Output the (x, y) coordinate of the center of the cell containing the given text.  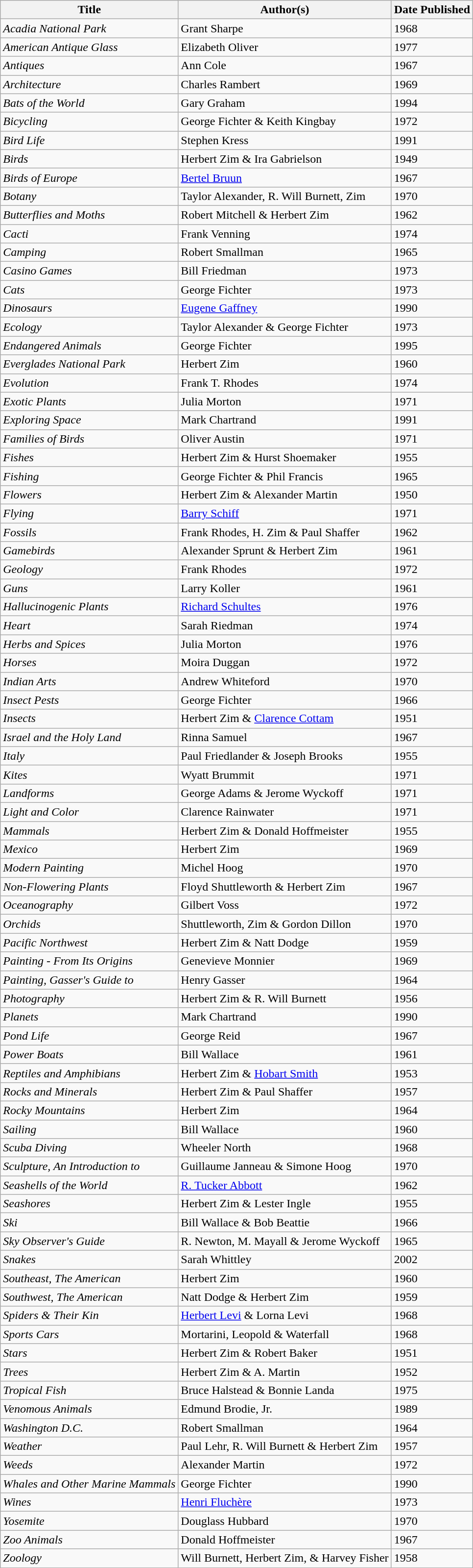
Andrew Whiteford (285, 681)
Herbert Zim & Paul Shaffer (285, 1092)
Bird Life (89, 140)
Taylor Alexander, R. Will Burnett, Zim (285, 196)
Mammals (89, 831)
Richard Schultes (285, 607)
Venomous Animals (89, 1409)
Paul Friedlander & Joseph Brooks (285, 756)
Stars (89, 1353)
Power Boats (89, 1054)
Title (89, 10)
Herbert Zim & Hurst Shoemaker (285, 457)
Charles Rambert (285, 84)
Bruce Halstead & Bonnie Landa (285, 1390)
Exotic Plants (89, 401)
Gilbert Voss (285, 905)
Larry Koller (285, 588)
Butterflies and Moths (89, 215)
Herbs and Spices (89, 644)
American Antique Glass (89, 47)
Dinosaurs (89, 308)
Ski (89, 1222)
Casino Games (89, 271)
1989 (432, 1409)
Hallucinogenic Plants (89, 607)
Eugene Gaffney (285, 308)
Scuba Diving (89, 1148)
Geology (89, 570)
Edmund Brodie, Jr. (285, 1409)
Herbert Levi & Lorna Levi (285, 1316)
Oliver Austin (285, 439)
George Fichter & Phil Francis (285, 476)
Wines (89, 1502)
Herbert Zim & Clarence Cottam (285, 719)
Tropical Fish (89, 1390)
Guns (89, 588)
Bertel Bruun (285, 177)
Robert Mitchell & Herbert Zim (285, 215)
Bill Friedman (285, 271)
Fishes (89, 457)
Weather (89, 1446)
Alexander Sprunt & Herbert Zim (285, 551)
1949 (432, 159)
Henry Gasser (285, 980)
Orchids (89, 924)
Pond Life (89, 1036)
Italy (89, 756)
Author(s) (285, 10)
Ecology (89, 327)
Wyatt Brummit (285, 774)
Sarah Riedman (285, 625)
Spiders & Their Kin (89, 1316)
1956 (432, 998)
1977 (432, 47)
Moira Duggan (285, 663)
R. Tucker Abbott (285, 1185)
Painting - From Its Origins (89, 961)
Herbert Zim & Donald Hoffmeister (285, 831)
R. Newton, M. Mayall & Jerome Wyckoff (285, 1241)
Taylor Alexander & George Fichter (285, 327)
Southwest, The American (89, 1297)
Pacific Northwest (89, 943)
Botany (89, 196)
Zoology (89, 1558)
Seashores (89, 1204)
Acadia National Park (89, 28)
Flying (89, 513)
1958 (432, 1558)
Elizabeth Oliver (285, 47)
Floyd Shuttleworth & Herbert Zim (285, 887)
Paul Lehr, R. Will Burnett & Herbert Zim (285, 1446)
Evolution (89, 383)
Shuttleworth, Zim & Gordon Dillon (285, 924)
Birds of Europe (89, 177)
Frank T. Rhodes (285, 383)
1975 (432, 1390)
Snakes (89, 1260)
Weeds (89, 1465)
Sports Cars (89, 1334)
Modern Painting (89, 868)
1995 (432, 346)
Whales and Other Marine Mammals (89, 1484)
Michel Hoog (285, 868)
Guillaume Janneau & Simone Hoog (285, 1167)
Frank Rhodes, H. Zim & Paul Shaffer (285, 532)
Frank Venning (285, 234)
Alexander Martin (285, 1465)
Wheeler North (285, 1148)
Herbert Zim & Hobart Smith (285, 1073)
Grant Sharpe (285, 28)
Genevieve Monnier (285, 961)
Reptiles and Amphibians (89, 1073)
Photography (89, 998)
Landforms (89, 793)
Yosemite (89, 1521)
Heart (89, 625)
Trees (89, 1371)
Sky Observer's Guide (89, 1241)
Insects (89, 719)
Cacti (89, 234)
Rocky Mountains (89, 1110)
Herbert Zim & Robert Baker (285, 1353)
Planets (89, 1017)
Fishing (89, 476)
Birds (89, 159)
2002 (432, 1260)
Mexico (89, 849)
Douglass Hubbard (285, 1521)
Henri Fluchère (285, 1502)
Gamebirds (89, 551)
Bicycling (89, 122)
Endangered Animals (89, 346)
Painting, Gasser's Guide to (89, 980)
Zoo Animals (89, 1540)
Bill Wallace & Bob Beattie (285, 1222)
1950 (432, 495)
Southeast, The American (89, 1278)
Oceanography (89, 905)
George Reid (285, 1036)
Families of Birds (89, 439)
Herbert Zim & Ira Gabrielson (285, 159)
1994 (432, 103)
Gary Graham (285, 103)
Barry Schiff (285, 513)
Herbert Zim & Alexander Martin (285, 495)
Stephen Kress (285, 140)
George Adams & Jerome Wyckoff (285, 793)
Rinna Samuel (285, 737)
Rocks and Minerals (89, 1092)
Camping (89, 252)
Washington D.C. (89, 1428)
Sailing (89, 1129)
Herbert Zim & Lester Ingle (285, 1204)
Insect Pests (89, 700)
Israel and the Holy Land (89, 737)
Indian Arts (89, 681)
1952 (432, 1371)
Exploring Space (89, 420)
Date Published (432, 10)
Donald Hoffmeister (285, 1540)
Herbert Zim & A. Martin (285, 1371)
Bats of the World (89, 103)
Clarence Rainwater (285, 812)
Herbert Zim & R. Will Burnett (285, 998)
Kites (89, 774)
Fossils (89, 532)
Horses (89, 663)
Everglades National Park (89, 364)
Antiques (89, 66)
Frank Rhodes (285, 570)
Flowers (89, 495)
Architecture (89, 84)
Light and Color (89, 812)
Seashells of the World (89, 1185)
Ann Cole (285, 66)
Sculpture, An Introduction to (89, 1167)
Non-Flowering Plants (89, 887)
Mortarini, Leopold & Waterfall (285, 1334)
Cats (89, 290)
Herbert Zim & Natt Dodge (285, 943)
George Fichter & Keith Kingbay (285, 122)
1953 (432, 1073)
Natt Dodge & Herbert Zim (285, 1297)
Will Burnett, Herbert Zim, & Harvey Fisher (285, 1558)
Sarah Whittley (285, 1260)
